Capture the cell that displays the provided text and extract its [x, y] central coordinate. 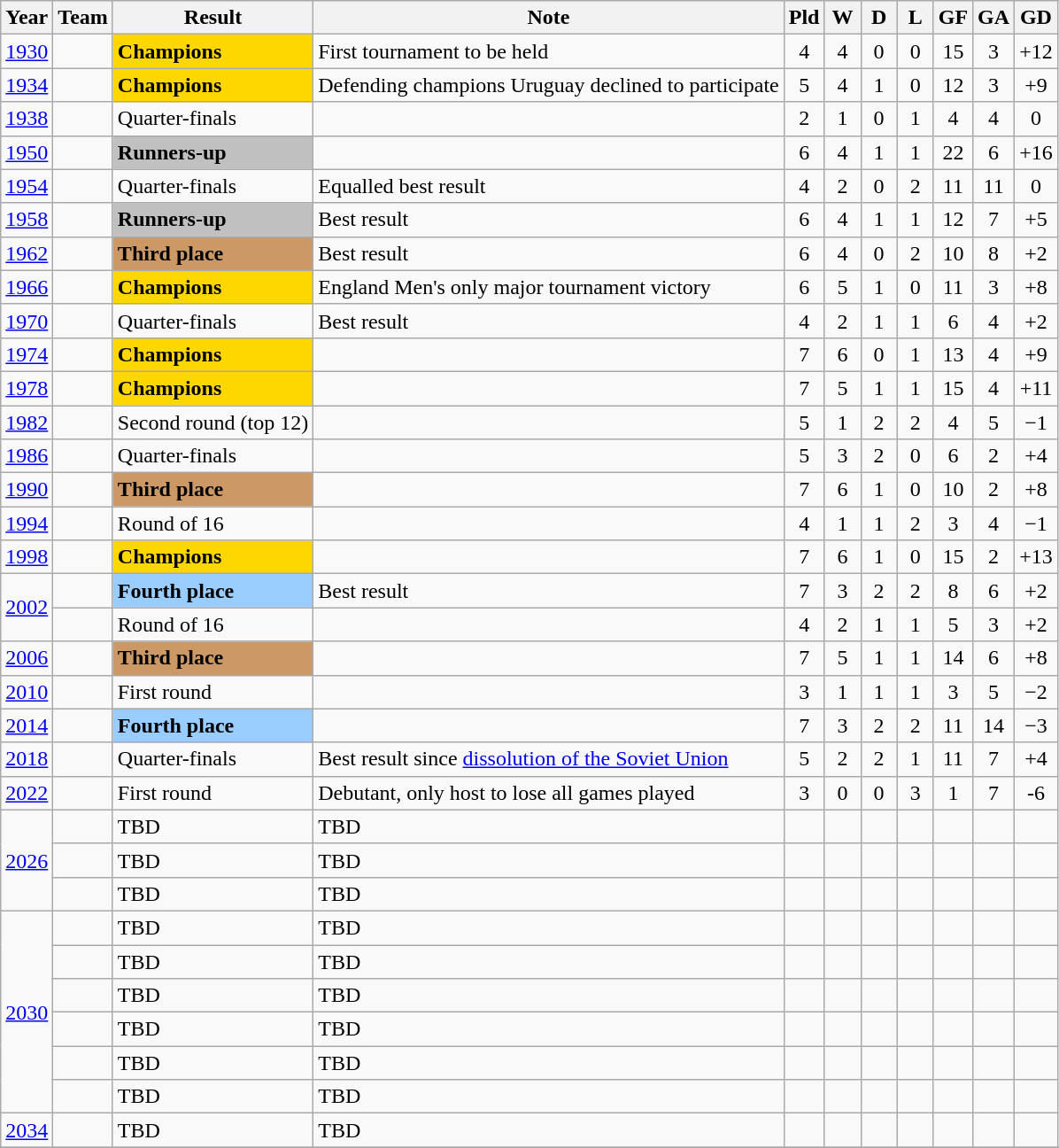
Defending champions Uruguay declined to participate [549, 85]
Second round (top 12) [213, 423]
Result [213, 18]
Debutant, only host to lose all games played [549, 793]
2018 [27, 759]
−2 [1036, 692]
1970 [27, 321]
+16 [1036, 152]
2026 [27, 860]
England Men's only major tournament victory [549, 287]
1978 [27, 388]
−3 [1036, 725]
W [843, 18]
+12 [1036, 51]
Team [83, 18]
13 [953, 354]
1950 [27, 152]
1930 [27, 51]
1994 [27, 524]
2034 [27, 1130]
1974 [27, 354]
Year [27, 18]
1982 [27, 423]
2006 [27, 658]
22 [953, 152]
1998 [27, 557]
1954 [27, 186]
-6 [1036, 793]
GD [1036, 18]
Note [549, 18]
First tournament to be held [549, 51]
1990 [27, 490]
1958 [27, 220]
Pld [804, 18]
2022 [27, 793]
1938 [27, 119]
1934 [27, 85]
+5 [1036, 220]
Equalled best result [549, 186]
+11 [1036, 388]
1962 [27, 253]
GF [953, 18]
D [878, 18]
2010 [27, 692]
2002 [27, 608]
Best result since dissolution of the Soviet Union [549, 759]
+13 [1036, 557]
1966 [27, 287]
L [916, 18]
2014 [27, 725]
GA [993, 18]
1986 [27, 456]
2030 [27, 1012]
